Detect which cell encompasses the target text, then output its [X, Y] center coordinate. 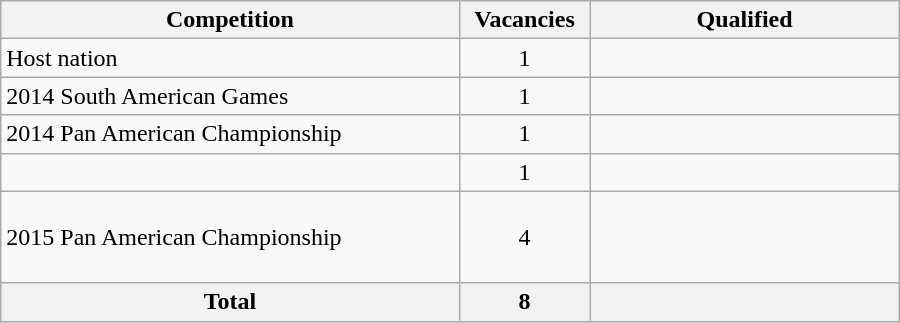
Total [230, 302]
Qualified [744, 20]
2014 South American Games [230, 96]
Vacancies [524, 20]
8 [524, 302]
2014 Pan American Championship [230, 134]
Host nation [230, 58]
4 [524, 237]
Competition [230, 20]
2015 Pan American Championship [230, 237]
